Locate the cell with the specified text and output its (x, y) center coordinate. 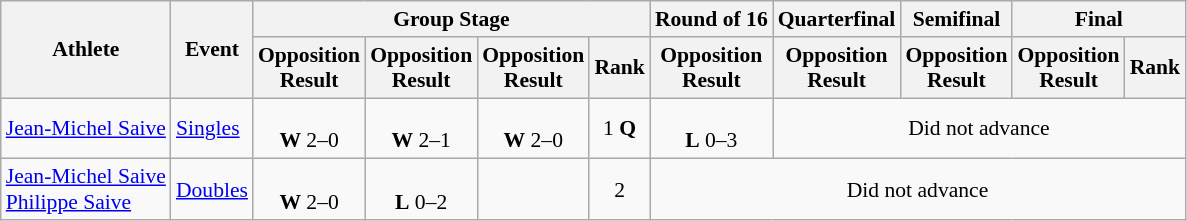
Doubles (212, 190)
Singles (212, 128)
Quarterfinal (837, 19)
W 2–1 (421, 128)
2 (620, 190)
Jean-Michel Saive (86, 128)
Semifinal (956, 19)
1 Q (620, 128)
Round of 16 (712, 19)
Group Stage (452, 19)
L 0–3 (712, 128)
Athlete (86, 50)
Final (1098, 19)
Event (212, 50)
Jean-Michel SaivePhilippe Saive (86, 190)
L 0–2 (421, 190)
